Locate the cell with the specified text and output its [x, y] center coordinate. 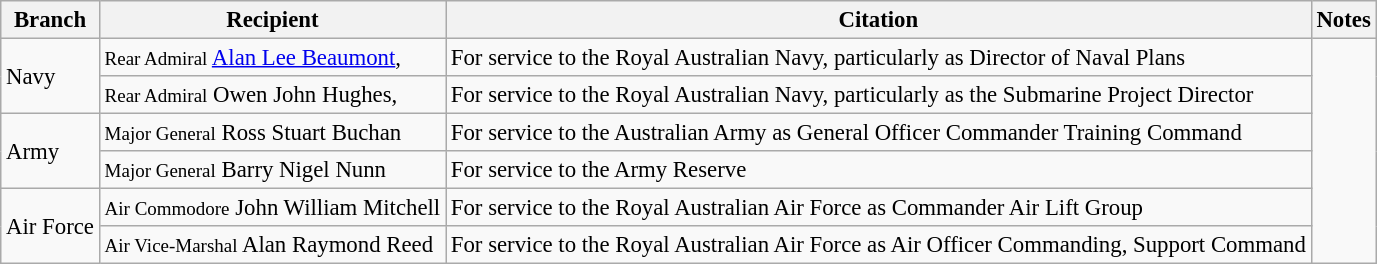
For service to the Royal Australian Navy, particularly as the Submarine Project Director [879, 95]
Citation [879, 20]
Branch [50, 20]
Rear Admiral Owen John Hughes, [272, 95]
Air Force [50, 226]
Army [50, 152]
For service to the Royal Australian Air Force as Air Officer Commanding, Support Command [879, 245]
For service to the Royal Australian Navy, particularly as Director of Naval Plans [879, 58]
Air Vice-Marshal Alan Raymond Reed [272, 245]
For service to the Army Reserve [879, 170]
For service to the Australian Army as General Officer Commander Training Command [879, 133]
Major General Barry Nigel Nunn [272, 170]
Major General Ross Stuart Buchan [272, 133]
Rear Admiral Alan Lee Beaumont, [272, 58]
Notes [1344, 20]
Air Commodore John William Mitchell [272, 208]
Navy [50, 76]
For service to the Royal Australian Air Force as Commander Air Lift Group [879, 208]
Recipient [272, 20]
